Detect which cell encompasses the target text, then output its (X, Y) center coordinate. 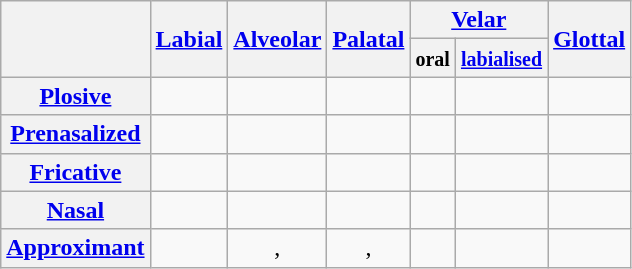
Glottal (590, 39)
Fricative (76, 172)
Palatal (368, 39)
Nasal (76, 210)
Alveolar (278, 39)
labialised (501, 58)
Plosive (76, 96)
Prenasalized (76, 134)
Velar (479, 20)
Labial (189, 39)
Approximant (76, 248)
oral (432, 58)
